Identify which cell holds the provided text, then report its [X, Y] central coordinate. 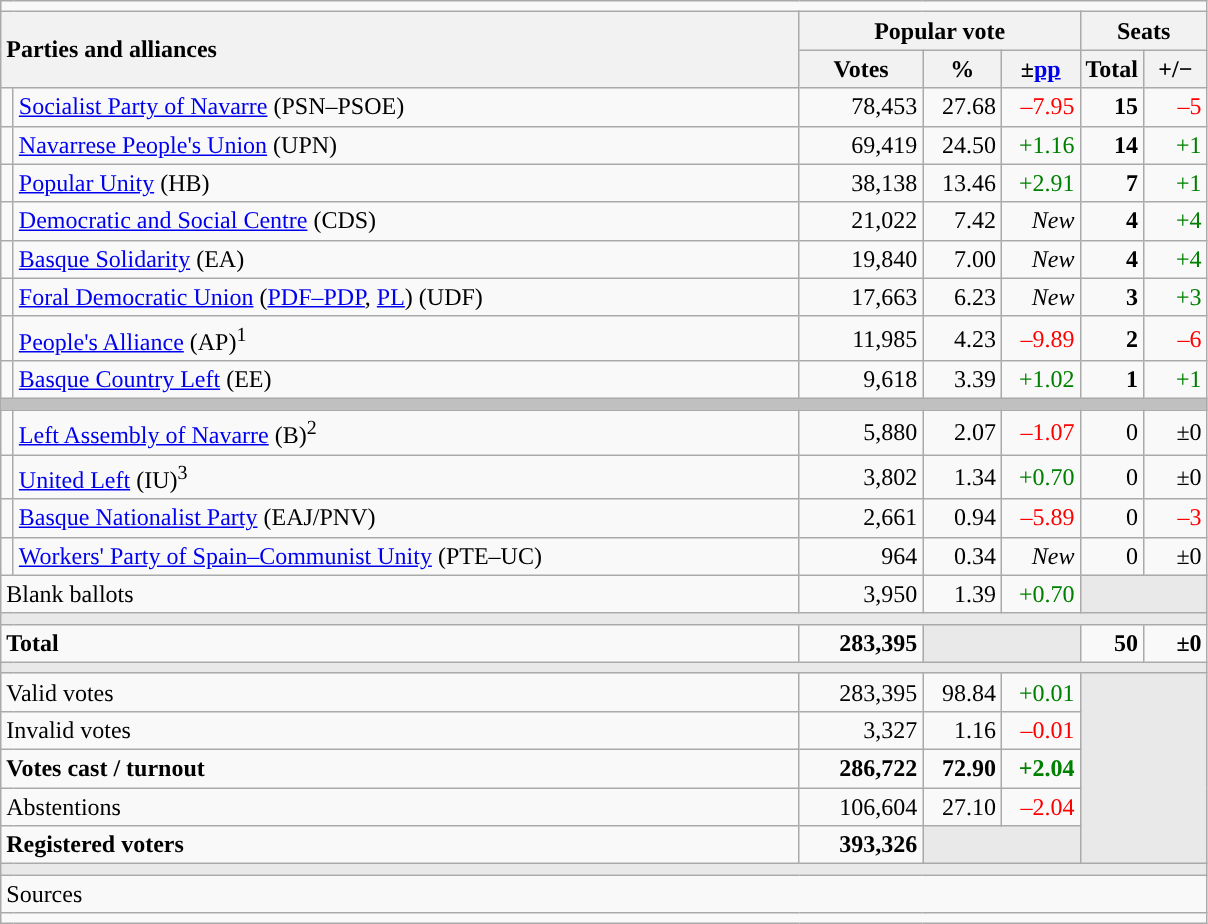
+2.91 [1040, 183]
2,661 [861, 518]
393,326 [861, 845]
14 [1112, 145]
–0.01 [1040, 731]
2 [1112, 338]
15 [1112, 107]
Popular vote [940, 31]
7 [1112, 183]
Left Assembly of Navarre (B)2 [406, 432]
4.23 [962, 338]
1 [1112, 380]
11,985 [861, 338]
3,802 [861, 478]
964 [861, 556]
7.42 [962, 221]
1.39 [962, 594]
–6 [1176, 338]
+1.16 [1040, 145]
±pp [1040, 69]
Registered voters [400, 845]
% [962, 69]
Blank ballots [400, 594]
Socialist Party of Navarre (PSN–PSOE) [406, 107]
–3 [1176, 518]
–1.07 [1040, 432]
1.34 [962, 478]
United Left (IU)3 [406, 478]
Popular Unity (HB) [406, 183]
Workers' Party of Spain–Communist Unity (PTE–UC) [406, 556]
People's Alliance (AP)1 [406, 338]
Basque Nationalist Party (EAJ/PNV) [406, 518]
+3 [1176, 297]
27.68 [962, 107]
–2.04 [1040, 807]
27.10 [962, 807]
3,327 [861, 731]
78,453 [861, 107]
21,022 [861, 221]
+1.02 [1040, 380]
Basque Country Left (EE) [406, 380]
+/− [1176, 69]
24.50 [962, 145]
13.46 [962, 183]
7.00 [962, 259]
Invalid votes [400, 731]
286,722 [861, 769]
5,880 [861, 432]
Democratic and Social Centre (CDS) [406, 221]
38,138 [861, 183]
Valid votes [400, 692]
Abstentions [400, 807]
Basque Solidarity (EA) [406, 259]
Votes cast / turnout [400, 769]
Parties and alliances [400, 50]
Votes [861, 69]
6.23 [962, 297]
3 [1112, 297]
–5.89 [1040, 518]
98.84 [962, 692]
Navarrese People's Union (UPN) [406, 145]
17,663 [861, 297]
–9.89 [1040, 338]
2.07 [962, 432]
3.39 [962, 380]
72.90 [962, 769]
0.94 [962, 518]
50 [1112, 643]
+2.04 [1040, 769]
Foral Democratic Union (PDF–PDP, PL) (UDF) [406, 297]
–7.95 [1040, 107]
Sources [604, 894]
Seats [1144, 31]
+0.01 [1040, 692]
–5 [1176, 107]
3,950 [861, 594]
0.34 [962, 556]
19,840 [861, 259]
69,419 [861, 145]
1.16 [962, 731]
9,618 [861, 380]
106,604 [861, 807]
